Extract the (x, y) coordinate from the center of the cell holding the provided text.  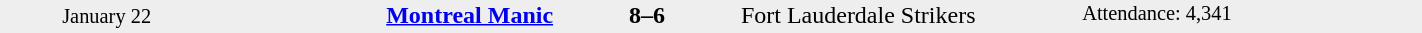
January 22 (106, 16)
Fort Lauderdale Strikers (910, 15)
Attendance: 4,341 (1252, 16)
Montreal Manic (384, 15)
8–6 (648, 15)
